Locate the cell with the specified text and output its (X, Y) center coordinate. 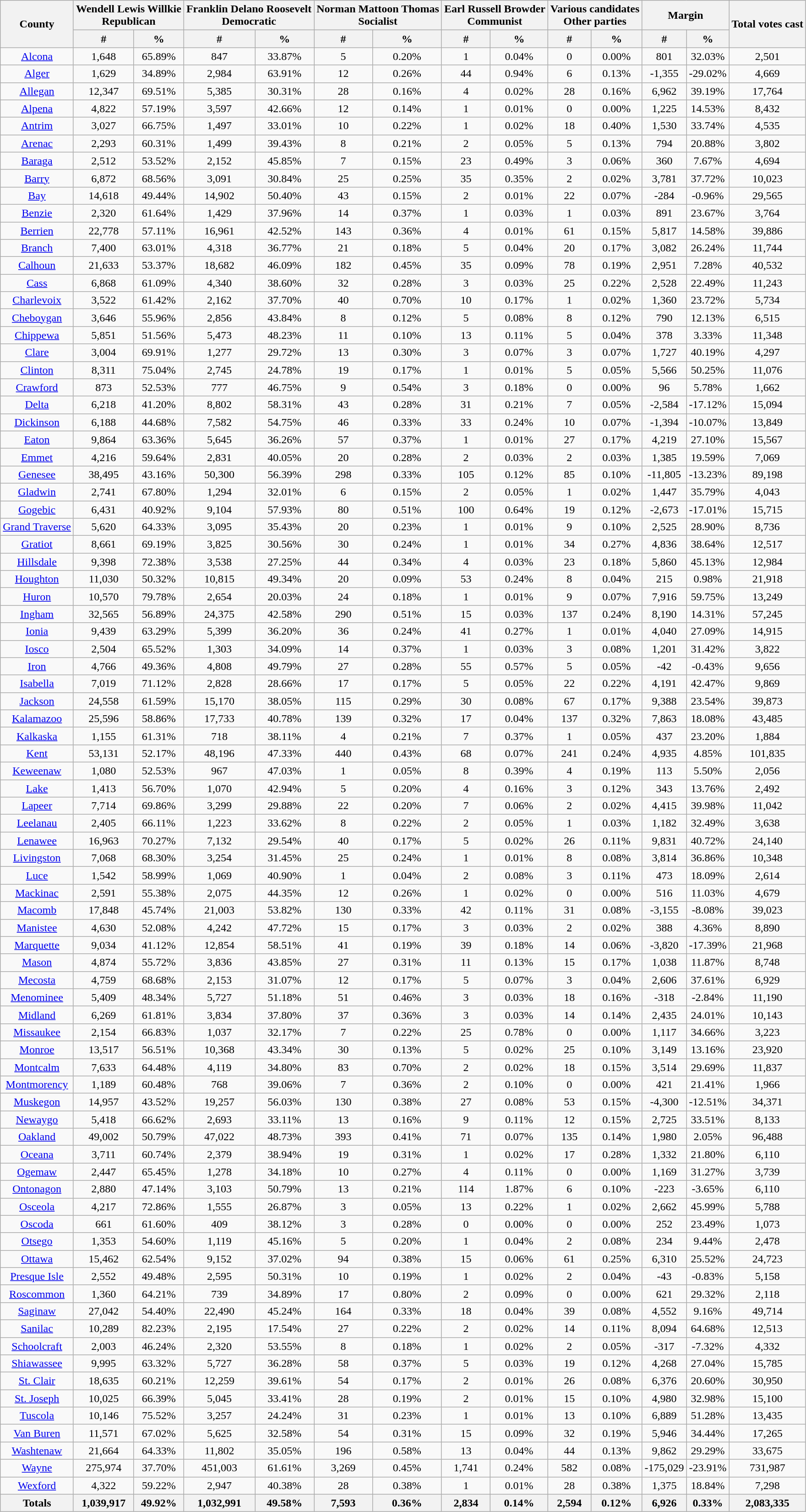
7,400 (103, 248)
43.52% (158, 1102)
21,633 (103, 266)
1,223 (219, 823)
-3.65% (708, 1189)
3,269 (343, 1468)
2,162 (219, 300)
52.17% (158, 753)
29.88% (285, 806)
0.78% (519, 1032)
Iron (37, 666)
23.49% (708, 1224)
4,935 (664, 753)
3,257 (219, 1416)
17,764 (768, 91)
1,884 (768, 736)
64.48% (158, 1067)
11,076 (768, 370)
4,669 (768, 74)
15,094 (768, 405)
2,435 (664, 1015)
1.87% (519, 1189)
66.75% (158, 126)
39.06% (285, 1085)
37.80% (285, 1015)
10,368 (219, 1050)
13.16% (708, 1050)
51.28% (708, 1416)
50.32% (158, 579)
1,542 (103, 876)
24,140 (768, 841)
12,984 (768, 562)
777 (219, 387)
Cheboygan (37, 318)
72.86% (158, 1207)
9,869 (768, 684)
4,332 (768, 1346)
45.24% (285, 1311)
0.57% (519, 666)
2,153 (219, 980)
14,957 (103, 1102)
11,030 (103, 579)
56.03% (285, 1102)
29.54% (285, 841)
2,831 (219, 457)
2,504 (103, 649)
9,152 (219, 1259)
85 (569, 474)
2.05% (708, 1137)
55 (466, 666)
32.98% (708, 1398)
1,294 (219, 492)
30.84% (285, 178)
12,513 (768, 1328)
47.03% (285, 771)
23.20% (708, 736)
2,614 (768, 876)
3,711 (103, 1154)
34 (569, 544)
1,073 (768, 1224)
St. Clair (37, 1381)
61.42% (158, 300)
55.72% (158, 963)
75.52% (158, 1416)
15,170 (219, 701)
873 (103, 387)
2,501 (768, 56)
115 (343, 701)
14,915 (768, 631)
26.87% (285, 1207)
46.75% (285, 387)
49.48% (158, 1276)
1,385 (664, 457)
68.56% (158, 178)
22.49% (708, 283)
5,409 (103, 997)
Emmet (37, 457)
29.72% (285, 353)
-318 (664, 997)
9,864 (103, 440)
5,158 (768, 1276)
Washtenaw (37, 1451)
10,146 (103, 1416)
3,802 (768, 143)
22,490 (219, 1311)
69.51% (158, 91)
5,625 (219, 1433)
17.54% (285, 1328)
42.47% (708, 684)
4,535 (768, 126)
19.59% (708, 457)
40.38% (285, 1485)
43.85% (285, 963)
31.42% (708, 649)
10,023 (768, 178)
53.82% (285, 910)
12,259 (219, 1381)
23.72% (708, 300)
-2,584 (664, 405)
47.14% (158, 1189)
582 (569, 1468)
1,278 (219, 1172)
4,191 (664, 684)
58 (343, 1364)
1,353 (103, 1241)
Crawford (37, 387)
27.04% (708, 1364)
14.58% (708, 230)
Lake (37, 788)
67 (569, 701)
33.74% (708, 126)
57.19% (158, 109)
10,143 (768, 1015)
3,646 (103, 318)
Huron (37, 597)
Houghton (37, 579)
4,808 (219, 666)
7,068 (103, 858)
2,951 (664, 266)
43.84% (285, 318)
4,119 (219, 1067)
59.75% (708, 597)
21.41% (708, 1085)
14,618 (103, 196)
45.85% (285, 161)
1,429 (219, 213)
44.68% (158, 422)
Montcalm (37, 1067)
46.09% (285, 266)
-317 (664, 1346)
2,293 (103, 143)
4,297 (768, 353)
252 (664, 1224)
5,851 (103, 335)
57.93% (285, 510)
9,104 (219, 510)
9,439 (103, 631)
Barry (37, 178)
182 (343, 266)
Clare (37, 353)
33.11% (285, 1120)
63.01% (158, 248)
Kalkaska (37, 736)
Luce (37, 876)
8,661 (103, 544)
Calhoun (37, 266)
61.81% (158, 1015)
5,566 (664, 370)
241 (569, 753)
2,725 (664, 1120)
55.38% (158, 893)
33,675 (768, 1451)
6,310 (664, 1259)
Ingham (37, 614)
Roscommon (37, 1294)
2,984 (219, 74)
3,834 (219, 1015)
8,736 (768, 527)
6,872 (103, 178)
64.68% (708, 1328)
38,495 (103, 474)
11,744 (768, 248)
Benzie (37, 213)
621 (664, 1294)
731,987 (768, 1468)
0.39% (519, 771)
53.55% (285, 1346)
1,225 (664, 109)
2,447 (103, 1172)
Oscoda (37, 1224)
143 (343, 230)
38.94% (285, 1154)
89,198 (768, 474)
8,890 (768, 928)
11.03% (708, 893)
1,189 (103, 1085)
1,277 (219, 353)
196 (343, 1451)
2,525 (664, 527)
3,254 (219, 858)
18.08% (708, 718)
3,514 (664, 1067)
14.31% (708, 614)
4,822 (103, 109)
7,069 (768, 457)
54.60% (158, 1241)
49.79% (285, 666)
36.77% (285, 248)
2,075 (219, 893)
1,039,917 (103, 1503)
3,836 (219, 963)
6,218 (103, 405)
65.52% (158, 649)
33.51% (708, 1120)
-1,355 (664, 74)
4,874 (103, 963)
5,860 (664, 562)
3,538 (219, 562)
9.44% (708, 1241)
32.17% (285, 1032)
794 (664, 143)
2,512 (103, 161)
Norman Mattoon ThomasSocialist (378, 16)
290 (343, 614)
6,515 (768, 318)
7.67% (708, 161)
22,778 (103, 230)
14,902 (219, 196)
113 (664, 771)
50.25% (708, 370)
43,485 (768, 718)
42.94% (285, 788)
2,654 (219, 597)
2,591 (103, 893)
-2.84% (708, 997)
32.49% (708, 823)
12.13% (708, 318)
-10.07% (708, 422)
40.05% (285, 457)
7,633 (103, 1067)
15,715 (768, 510)
7,132 (219, 841)
34,371 (768, 1102)
62.54% (158, 1259)
4,217 (103, 1207)
-17.39% (708, 945)
Leelanau (37, 823)
61.64% (158, 213)
Newaygo (37, 1120)
Manistee (37, 928)
25,596 (103, 718)
2,552 (103, 1276)
35.79% (708, 492)
Alger (37, 74)
44.35% (285, 893)
42.58% (285, 614)
4,836 (664, 544)
1,375 (664, 1485)
47.72% (285, 928)
28.66% (285, 684)
67.80% (158, 492)
3,739 (768, 1172)
4,322 (103, 1485)
41.12% (158, 945)
15,567 (768, 440)
58.31% (285, 405)
38.64% (708, 544)
-11,805 (664, 474)
2,195 (219, 1328)
Ontonagon (37, 1189)
-2,673 (664, 510)
393 (343, 1137)
30.31% (285, 91)
36.28% (285, 1364)
13,435 (768, 1416)
58.51% (285, 945)
Gladwin (37, 492)
Margin (686, 16)
440 (343, 753)
17,265 (768, 1433)
10,289 (103, 1328)
Otsego (37, 1241)
56.70% (158, 788)
82.23% (158, 1328)
0.40% (616, 126)
65.89% (158, 56)
5,385 (219, 91)
-12.51% (708, 1102)
4,043 (768, 492)
23.67% (708, 213)
69.91% (158, 353)
54.40% (158, 1311)
4,242 (219, 928)
6,929 (768, 980)
Marquette (37, 945)
47.33% (285, 753)
4,759 (103, 980)
0.34% (407, 562)
37.61% (708, 980)
Van Buren (37, 1433)
57 (343, 440)
Montmorency (37, 1085)
1,038 (664, 963)
1,070 (219, 788)
36.26% (285, 440)
0.46% (407, 997)
-3,820 (664, 945)
30,950 (768, 1381)
-7.32% (708, 1346)
-23.91% (708, 1468)
37.96% (285, 213)
-13.23% (708, 474)
Ionia (37, 631)
27.10% (708, 440)
7,916 (664, 597)
2,834 (466, 1503)
68.30% (158, 858)
9,656 (768, 666)
Isabella (37, 684)
29.29% (708, 1451)
21,968 (768, 945)
1,119 (219, 1241)
2,606 (664, 980)
Alcona (37, 56)
2,693 (219, 1120)
8,311 (103, 370)
29.32% (708, 1294)
Menominee (37, 997)
Delta (37, 405)
40.78% (285, 718)
14.53% (708, 109)
-284 (664, 196)
Macomb (37, 910)
12,347 (103, 91)
66.62% (158, 1120)
16,963 (103, 841)
21 (343, 248)
Allegan (37, 91)
Chippewa (37, 335)
3,781 (664, 178)
Schoolcraft (37, 1346)
Alpena (37, 109)
Ottawa (37, 1259)
27,042 (103, 1311)
33 (466, 422)
29.69% (708, 1067)
3.33% (708, 335)
66.83% (158, 1032)
28.90% (708, 527)
46 (343, 422)
9,831 (664, 841)
36.20% (285, 631)
45.13% (708, 562)
59.64% (158, 457)
11,837 (768, 1067)
24,375 (219, 614)
Hillsdale (37, 562)
34.44% (708, 1433)
2,745 (219, 370)
48,196 (219, 753)
40.72% (708, 841)
49.34% (285, 579)
2,154 (103, 1032)
25.52% (708, 1259)
18.09% (708, 876)
1,499 (219, 143)
100 (466, 510)
51 (343, 997)
83 (343, 1067)
-0.96% (708, 196)
St. Joseph (37, 1398)
40.92% (158, 510)
3,822 (768, 649)
49.36% (158, 666)
29,565 (768, 196)
6,188 (103, 422)
2,947 (219, 1485)
0.29% (407, 701)
8,094 (664, 1328)
78 (569, 266)
Lenawee (37, 841)
275,974 (103, 1468)
Kent (37, 753)
Saginaw (37, 1311)
0.94% (519, 74)
Oakland (37, 1137)
66.39% (158, 1398)
3,764 (768, 213)
5,418 (103, 1120)
1,117 (664, 1032)
9,388 (664, 701)
1,662 (768, 387)
37 (343, 1015)
3,149 (664, 1050)
51.18% (285, 997)
847 (219, 56)
32,565 (103, 614)
35.05% (285, 1451)
68.68% (158, 980)
63.32% (158, 1364)
7,863 (664, 718)
71 (466, 1137)
39.98% (708, 806)
5,045 (219, 1398)
63.36% (158, 440)
50,300 (219, 474)
0.30% (407, 353)
11,190 (768, 997)
49,714 (768, 1311)
18.84% (708, 1485)
2,056 (768, 771)
7,582 (219, 422)
4,318 (219, 248)
Oceana (37, 1154)
39,886 (768, 230)
34.66% (708, 1032)
Eaton (37, 440)
31.27% (708, 1172)
31.45% (285, 858)
-223 (664, 1189)
Gratiot (37, 544)
1,332 (664, 1154)
63.91% (285, 74)
661 (103, 1224)
13,517 (103, 1050)
790 (664, 318)
38.11% (285, 736)
41.20% (158, 405)
57,245 (768, 614)
17,848 (103, 910)
24.01% (708, 1015)
31.07% (285, 980)
27.09% (708, 631)
409 (219, 1224)
6,269 (103, 1015)
1,169 (664, 1172)
1,303 (219, 649)
421 (664, 1085)
38.12% (285, 1224)
6,926 (664, 1503)
3,223 (768, 1032)
Mason (37, 963)
60.31% (158, 143)
739 (219, 1294)
768 (219, 1085)
96 (664, 387)
52.08% (158, 928)
Total votes cast (768, 24)
Mackinac (37, 893)
18,635 (103, 1381)
105 (466, 474)
4.85% (708, 753)
234 (664, 1241)
801 (664, 56)
38.05% (285, 701)
34.80% (285, 1067)
Mecosta (37, 980)
139 (343, 718)
-4,300 (664, 1102)
8,802 (219, 405)
13,849 (768, 422)
1,530 (664, 126)
6,962 (664, 91)
1,741 (466, 1468)
9.16% (708, 1311)
Ogemaw (37, 1172)
33.62% (285, 823)
45.74% (158, 910)
215 (664, 579)
2,662 (664, 1207)
Berrien (37, 230)
5,399 (219, 631)
24,558 (103, 701)
56.89% (158, 614)
64.21% (158, 1294)
32.01% (285, 492)
58.99% (158, 876)
Charlevoix (37, 300)
3,522 (103, 300)
360 (664, 161)
-17.12% (708, 405)
-1,394 (664, 422)
3,082 (664, 248)
4,766 (103, 666)
473 (664, 876)
2,595 (219, 1276)
County (37, 24)
Sanilac (37, 1328)
1,080 (103, 771)
32.03% (708, 56)
1,629 (103, 74)
Bay (37, 196)
1,447 (664, 492)
49.92% (158, 1503)
10,348 (768, 858)
0.49% (519, 161)
Cass (37, 283)
Wexford (37, 1485)
3,091 (219, 178)
12,854 (219, 945)
47,022 (219, 1137)
2,118 (768, 1294)
Arenac (37, 143)
Kalamazoo (37, 718)
0.58% (407, 1451)
70.27% (158, 841)
26.24% (708, 248)
33.01% (285, 126)
Muskegon (37, 1102)
11,243 (768, 283)
0.64% (519, 510)
15,100 (768, 1398)
48.73% (285, 1137)
4.36% (708, 928)
Grand Traverse (37, 527)
60.48% (158, 1085)
7.28% (708, 266)
2,880 (103, 1189)
5,817 (664, 230)
2,594 (569, 1503)
1,155 (103, 736)
4,268 (664, 1364)
57.11% (158, 230)
33.87% (285, 56)
1,966 (768, 1085)
4,630 (103, 928)
0.98% (708, 579)
11,042 (768, 806)
36.86% (708, 858)
37.72% (708, 178)
20.60% (708, 1381)
15,462 (103, 1259)
49,002 (103, 1137)
66.11% (158, 823)
13,249 (768, 597)
24.78% (285, 370)
27.25% (285, 562)
45.16% (285, 1241)
298 (343, 474)
0.35% (519, 178)
40.19% (708, 353)
20.03% (285, 597)
437 (664, 736)
5,473 (219, 335)
50.40% (285, 196)
451,003 (219, 1468)
24,723 (768, 1259)
Lapeer (37, 806)
61.09% (158, 283)
12,517 (768, 544)
39,023 (768, 910)
Totals (37, 1503)
9,034 (103, 945)
4,694 (768, 161)
10,570 (103, 597)
0.54% (407, 387)
5.78% (708, 387)
2,741 (103, 492)
39.19% (708, 91)
23.54% (708, 701)
7,019 (103, 684)
1,980 (664, 1137)
Clinton (37, 370)
2,492 (768, 788)
42.52% (285, 230)
Branch (37, 248)
65.45% (158, 1172)
4,219 (664, 440)
50.31% (285, 1276)
2,379 (219, 1154)
1,032,991 (219, 1503)
42.66% (285, 109)
1,727 (664, 353)
24 (343, 597)
56.51% (158, 1050)
33.41% (285, 1398)
2,083,335 (768, 1503)
3,004 (103, 353)
53.52% (158, 161)
Dickinson (37, 422)
79.78% (158, 597)
2,828 (219, 684)
63.29% (158, 631)
21,003 (219, 910)
20.88% (708, 143)
94 (343, 1259)
71.12% (158, 684)
3,027 (103, 126)
48.34% (158, 997)
34.09% (285, 649)
18,682 (219, 266)
Livingston (37, 858)
-0.43% (708, 666)
378 (664, 335)
36 (343, 631)
43.16% (158, 474)
11,348 (768, 335)
2,478 (768, 1241)
0.41% (407, 1137)
59.22% (158, 1485)
17,733 (219, 718)
54.75% (285, 422)
1,413 (103, 788)
Earl Russell BrowderCommunist (495, 16)
Baraga (37, 161)
-8.08% (708, 910)
5,645 (219, 440)
35.43% (285, 527)
2,856 (219, 318)
15,785 (768, 1364)
21.80% (708, 1154)
-29.02% (708, 74)
4,980 (664, 1398)
67.02% (158, 1433)
3,095 (219, 527)
388 (664, 928)
11,571 (103, 1433)
Various candidatesOther parties (595, 16)
7,593 (343, 1503)
1,201 (664, 649)
96,488 (768, 1137)
21,918 (768, 579)
42 (466, 910)
40,532 (768, 266)
516 (664, 893)
2,003 (103, 1346)
60.74% (158, 1154)
-0.83% (708, 1276)
2,405 (103, 823)
19,257 (219, 1102)
5,788 (768, 1207)
891 (664, 213)
Jackson (37, 701)
45.99% (708, 1207)
69.19% (158, 544)
1,555 (219, 1207)
6,868 (103, 283)
Wendell Lewis WillkieRepublican (128, 16)
75.04% (158, 370)
Antrim (37, 126)
8,133 (768, 1120)
Franklin Delano RooseveltDemocratic (249, 16)
10,025 (103, 1398)
16,961 (219, 230)
101,835 (768, 753)
718 (219, 736)
Tuscola (37, 1416)
114 (466, 1189)
-43 (664, 1276)
3,103 (219, 1189)
1,069 (219, 876)
135 (569, 1137)
49.44% (158, 196)
3,638 (768, 823)
2,528 (664, 283)
3,814 (664, 858)
164 (343, 1311)
Keweenaw (37, 771)
3,597 (219, 109)
0.43% (407, 753)
Genesee (37, 474)
55.96% (158, 318)
Presque Isle (37, 1276)
1,648 (103, 56)
6,889 (664, 1416)
69.86% (158, 806)
5,620 (103, 527)
4,679 (768, 893)
-175,029 (664, 1468)
23,920 (768, 1050)
39,873 (768, 701)
Gogebic (37, 510)
3,825 (219, 544)
343 (664, 788)
9,995 (103, 1364)
-42 (664, 666)
4,216 (103, 457)
32.58% (285, 1433)
9,862 (664, 1451)
4,415 (664, 806)
5.50% (708, 771)
1,037 (219, 1032)
38.60% (285, 283)
8,432 (768, 109)
80 (343, 510)
37.02% (285, 1259)
7,298 (768, 1485)
-17.01% (708, 510)
58.86% (158, 718)
8,748 (768, 963)
13.76% (708, 788)
53.37% (158, 266)
48.23% (285, 335)
39.43% (285, 143)
46.24% (158, 1346)
61.59% (158, 701)
39.61% (285, 1381)
68 (466, 753)
34.18% (285, 1172)
5,734 (768, 300)
-3,155 (664, 910)
11.87% (708, 963)
61.31% (158, 736)
1,497 (219, 126)
51.56% (158, 335)
Wayne (37, 1468)
9,398 (103, 562)
0.80% (407, 1294)
3,299 (219, 806)
24.24% (285, 1416)
61.60% (158, 1224)
4,340 (219, 283)
4,040 (664, 631)
8,190 (664, 614)
6,431 (103, 510)
Shiawassee (37, 1364)
Missaukee (37, 1032)
11,802 (219, 1451)
967 (219, 771)
21,664 (103, 1451)
43.34% (285, 1050)
53,131 (103, 753)
30.56% (285, 544)
Osceola (37, 1207)
49.58% (285, 1503)
2,152 (219, 161)
40.90% (285, 876)
Monroe (37, 1050)
60.21% (158, 1381)
7,714 (103, 806)
10,815 (219, 579)
5,946 (664, 1433)
1,182 (664, 823)
72.38% (158, 562)
Iosco (37, 649)
6,376 (664, 1381)
4,552 (664, 1311)
56.39% (285, 474)
Midland (37, 1015)
61.61% (285, 1468)
